Pinpoint the cell where the given text exists, returning its (X, Y) midpoint coordinate. 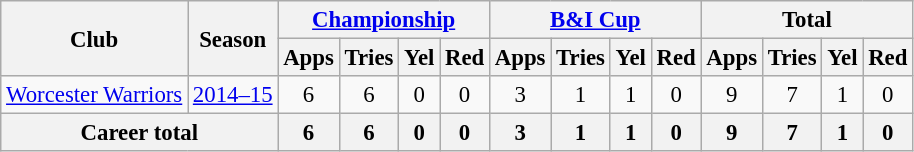
Club (94, 38)
Worcester Warriors (94, 95)
B&I Cup (595, 20)
Championship (384, 20)
Total (807, 20)
Season (233, 38)
Career total (140, 133)
2014–15 (233, 95)
